Return [X, Y] of the center of cell containing provided text 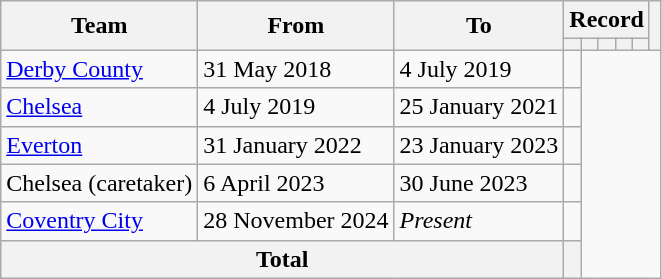
Total [282, 259]
Derby County [100, 69]
From [296, 26]
Coventry City [100, 221]
25 January 2021 [479, 107]
Team [100, 26]
Chelsea [100, 107]
28 November 2024 [296, 221]
31 January 2022 [296, 145]
Everton [100, 145]
Record [607, 20]
Present [479, 221]
23 January 2023 [479, 145]
30 June 2023 [479, 183]
To [479, 26]
Chelsea (caretaker) [100, 183]
31 May 2018 [296, 69]
6 April 2023 [296, 183]
